Provide the [x, y] coordinate of the cell's center where the given text is located.  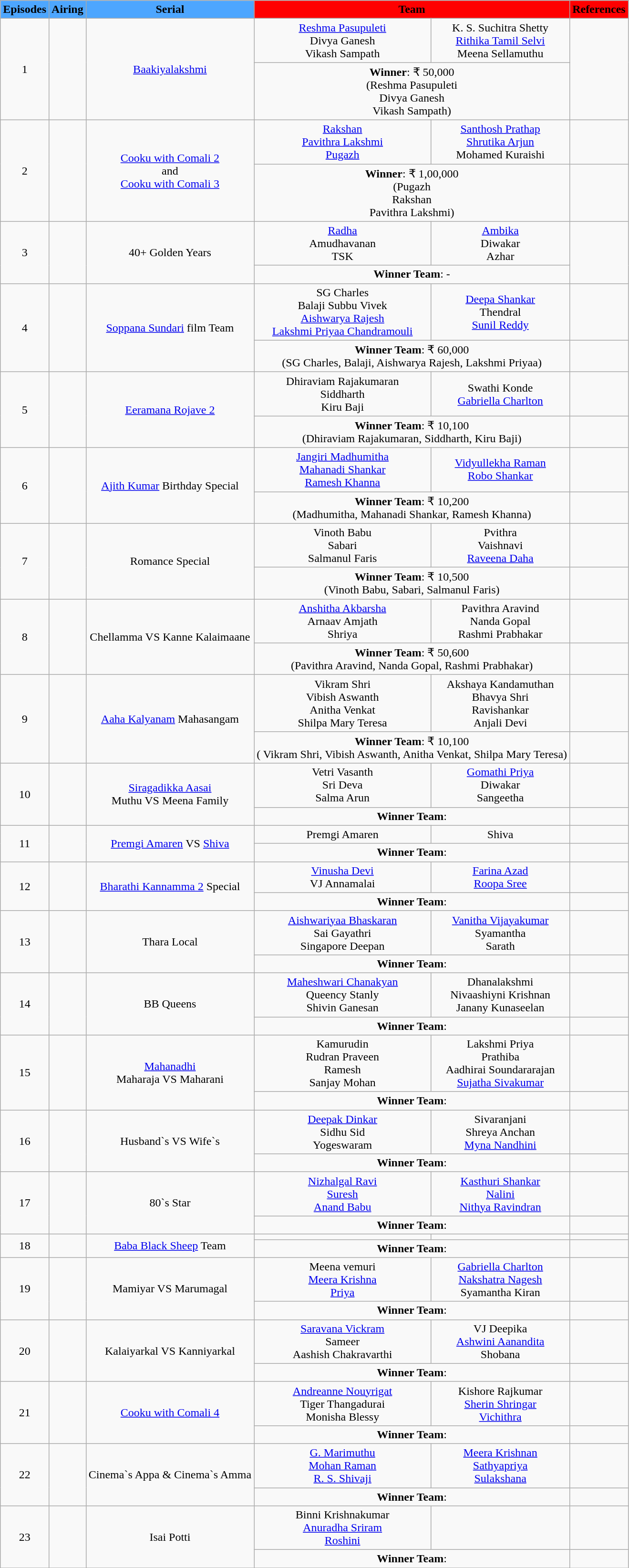
Jangiri Madhumitha Mahanadi Shankar Ramesh Khanna [342, 469]
11 [25, 843]
Lakshmi Priya Prathiba Aadhirai Soundararajan Sujatha Sivakumar [501, 1064]
Meera Krishnan Sathyapriya Sulakshana [501, 1465]
Baba Black Sheep Team [170, 1246]
Sivaranjani Shreya Anchan Myna Nandhini [501, 1132]
10 [25, 794]
Gabriella Charlton Nakshatra Nagesh Syamantha Kiran [501, 1279]
12 [25, 886]
Aaha Kalyanam Mahasangam [170, 719]
Maheshwari Chanakyan Queency Stanly Shivin Ganesan [342, 995]
Mahanadhi Maharaja VS Maharani [170, 1072]
Meena vemuri Meera Krishna Priya [342, 1279]
G. Marimuthu Mohan Raman R. S. Shivaji [342, 1465]
Akshaya Kandamuthan Bhavya Shri Ravishankar Anjali Devi [501, 703]
Winner Team: ₹ 50,600 (Pavithra Aravind, Nanda Gopal, Rashmi Prabhakar) [412, 659]
17 [25, 1203]
Romance Special [170, 561]
Vinusha Devi VJ Annamalai [342, 877]
Reshma Pasupuleti Divya Ganesh Vikash Sampath [342, 41]
Winner: ₹ 50,000 (Reshma Pasupuleti Divya Ganesh Vikash Sampath) [412, 92]
Vanitha Vijayakumar Syamantha Sarath [501, 933]
Saravana Vickram Sameer Aashish Chakravarthi [342, 1341]
7 [25, 561]
Winner Team: ₹ 10,200 (Madhumitha, Mahanadi Shankar, Ramesh Khanna) [412, 508]
Aishwariyaa Bhaskaran Sai Gayathri Singapore Deepan [342, 933]
Thara Local [170, 942]
Ajith Kumar Birthday Special [170, 486]
2 [25, 171]
Santhosh Prathap Shrutika Arjun Mohamed Kuraishi [501, 142]
23 [25, 1537]
Kasthuri Shankar Nalini Nithya Ravindran [501, 1194]
Winner Team: ₹ 10,100 (Dhiraviam Rajakumaran, Siddharth, Kiru Baji) [412, 432]
Baakiyalakshmi [170, 70]
Andreanne Nouyrigat Tiger Thangadurai Monisha Blessy [342, 1403]
Cooku with Comali 4 [170, 1412]
Kalaiyarkal VS Kanniyarkal [170, 1350]
Soppana Sundari film Team [170, 328]
16 [25, 1141]
Airing [68, 10]
20 [25, 1350]
40+ Golden Years [170, 252]
80`s Star [170, 1203]
Gomathi Priya Diwakar Sangeetha [501, 785]
Winner Team: ₹ 10,100 ( Vikram Shri, Vibish Aswanth, Anitha Venkat, Shilpa Mary Teresa) [412, 747]
Vinoth Babu Sabari Salmanul Faris [342, 545]
Premgi Amaren VS Shiva [170, 843]
9 [25, 719]
Winner: ₹ 1,00,000 (Pugazh Rakshan Pavithra Lakshmi) [412, 193]
Cooku with Comali 2 and Cooku with Comali 3 [170, 171]
Deepak Dinkar Sidhu Sid Yogeswaram [342, 1132]
Anshitha Akbarsha Arnaav Amjath Shriya [342, 621]
15 [25, 1072]
Cinema`s Appa & Cinema`s Amma [170, 1475]
Kishore Rajkumar Sherin Shringar Vichithra [501, 1403]
Serial [170, 10]
References [599, 10]
19 [25, 1288]
Team [412, 10]
Vetri Vasanth Sri Deva Salma Arun [342, 785]
Eeramana Rojave 2 [170, 410]
Nizhalgal Ravi Suresh Anand Babu [342, 1194]
Vikram Shri Vibish Aswanth Anitha Venkat Shilpa Mary Teresa [342, 703]
Bharathi Kannamma 2 Special [170, 886]
3 [25, 252]
SG Charles Balaji Subbu Vivek Aishwarya Rajesh Lakshmi Priyaa Chandramouli [342, 312]
Deepa Shankar Thendral Sunil Reddy [501, 312]
6 [25, 486]
Episodes [25, 10]
Swathi Konde Gabriella Charlton [501, 394]
Premgi Amaren [342, 834]
Husband`s VS Wife`s [170, 1141]
Pvithra Vaishnavi Raveena Daha [501, 545]
VJ Deepika Ashwini Aanandita Shobana [501, 1341]
14 [25, 1004]
BB Queens [170, 1004]
Radha Amudhavanan TSK [342, 243]
Dhiraviam Rajakumaran Siddharth Kiru Baji [342, 394]
Chellamma VS Kanne Kalaimaane [170, 637]
Mamiyar VS Marumagal [170, 1288]
Vidyullekha Raman Robo Shankar [501, 469]
Siragadikka Aasai Muthu VS Meena Family [170, 794]
Ambika Diwakar Azhar [501, 243]
Rakshan Pavithra Lakshmi Pugazh [342, 142]
Winner Team: - [412, 274]
K. S. Suchitra Shetty Rithika Tamil Selvi Meena Sellamuthu [501, 41]
Winner Team: ₹ 10,500 (Vinoth Babu, Sabari, Salmanul Faris) [412, 583]
1 [25, 70]
22 [25, 1475]
21 [25, 1412]
Dhanalakshmi Nivaashiyni Krishnan Janany Kunaseelan [501, 995]
8 [25, 637]
Isai Potti [170, 1537]
13 [25, 942]
Binni Krishnakumar Anuradha Sriram Roshini [342, 1528]
18 [25, 1246]
5 [25, 410]
Pavithra Aravind Nanda Gopal Rashmi Prabhakar [501, 621]
Kamurudin Rudran Praveen Ramesh Sanjay Mohan [342, 1064]
4 [25, 328]
Winner Team: ₹ 60,000 (SG Charles, Balaji, Aishwarya Rajesh, Lakshmi Priyaa) [412, 356]
Shiva [501, 834]
Farina Azad Roopa Sree [501, 877]
